Extract the [X, Y] coordinate from the center of the cell holding the provided text.  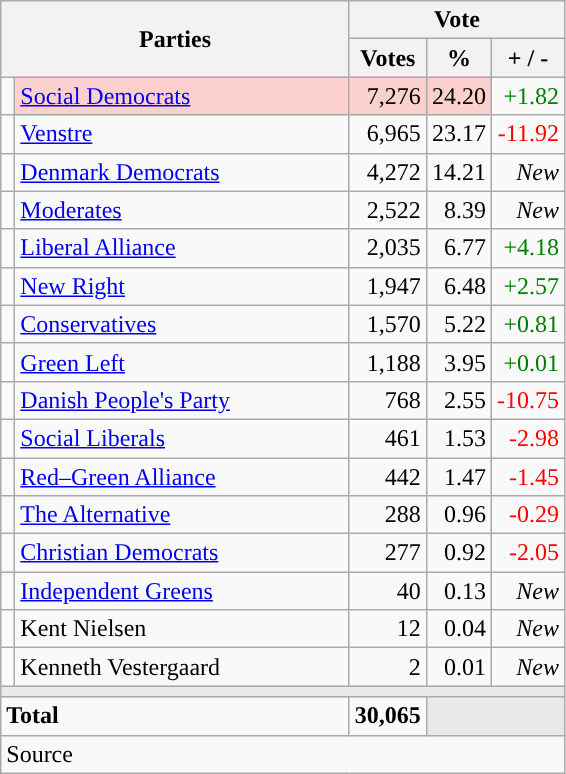
Source [283, 754]
0.04 [458, 629]
Vote [456, 20]
1.47 [458, 477]
% [458, 58]
2,522 [388, 210]
Denmark Democrats [182, 172]
24.20 [458, 96]
Social Democrats [182, 96]
461 [388, 438]
277 [388, 553]
8.39 [458, 210]
6.77 [458, 248]
23.17 [458, 134]
0.92 [458, 553]
Christian Democrats [182, 553]
-0.29 [528, 515]
442 [388, 477]
5.22 [458, 324]
Liberal Alliance [182, 248]
-11.92 [528, 134]
Votes [388, 58]
0.01 [458, 667]
Venstre [182, 134]
The Alternative [182, 515]
New Right [182, 286]
+0.81 [528, 324]
12 [388, 629]
2.55 [458, 400]
Kenneth Vestergaard [182, 667]
Parties [176, 39]
Red–Green Alliance [182, 477]
1,188 [388, 362]
+4.18 [528, 248]
40 [388, 591]
-2.05 [528, 553]
-2.98 [528, 438]
2,035 [388, 248]
7,276 [388, 96]
Total [176, 716]
Danish People's Party [182, 400]
-1.45 [528, 477]
0.13 [458, 591]
0.96 [458, 515]
Social Liberals [182, 438]
3.95 [458, 362]
-10.75 [528, 400]
+0.01 [528, 362]
30,065 [388, 716]
2 [388, 667]
+2.57 [528, 286]
+ / - [528, 58]
768 [388, 400]
1.53 [458, 438]
Moderates [182, 210]
Green Left [182, 362]
Conservatives [182, 324]
6,965 [388, 134]
1,947 [388, 286]
1,570 [388, 324]
Independent Greens [182, 591]
Kent Nielsen [182, 629]
288 [388, 515]
4,272 [388, 172]
+1.82 [528, 96]
14.21 [458, 172]
6.48 [458, 286]
